Pinpoint the cell where the given text exists, returning its [x, y] midpoint coordinate. 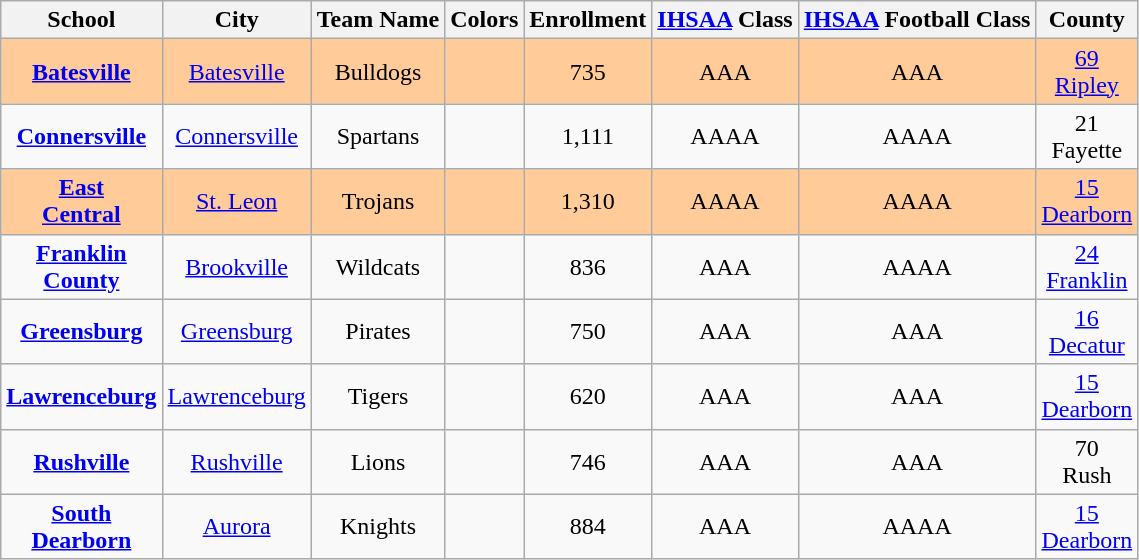
Franklin County [82, 266]
70Rush [1087, 462]
School [82, 20]
69 Ripley [1087, 72]
Team Name [378, 20]
Colors [484, 20]
620 [588, 396]
24 Franklin [1087, 266]
Aurora [236, 526]
IHSAA Class [725, 20]
Enrollment [588, 20]
IHSAA Football Class [917, 20]
750 [588, 332]
St. Leon [236, 202]
South Dearborn [82, 526]
Tigers [378, 396]
Knights [378, 526]
Wildcats [378, 266]
16 Decatur [1087, 332]
1,310 [588, 202]
Trojans [378, 202]
Lions [378, 462]
836 [588, 266]
County [1087, 20]
Spartans [378, 136]
884 [588, 526]
1,111 [588, 136]
21Fayette [1087, 136]
Bulldogs [378, 72]
Pirates [378, 332]
City [236, 20]
Brookville [236, 266]
East Central [82, 202]
746 [588, 462]
735 [588, 72]
